Find where the given text appears and provide that cell's center as [X, Y] coordinate. 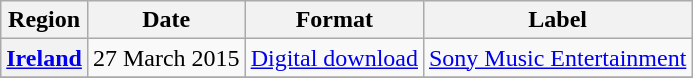
27 March 2015 [166, 58]
Digital download [334, 58]
Ireland [44, 58]
Region [44, 20]
Date [166, 20]
Sony Music Entertainment [557, 58]
Label [557, 20]
Format [334, 20]
